Detect which cell encompasses the target text, then output its (x, y) center coordinate. 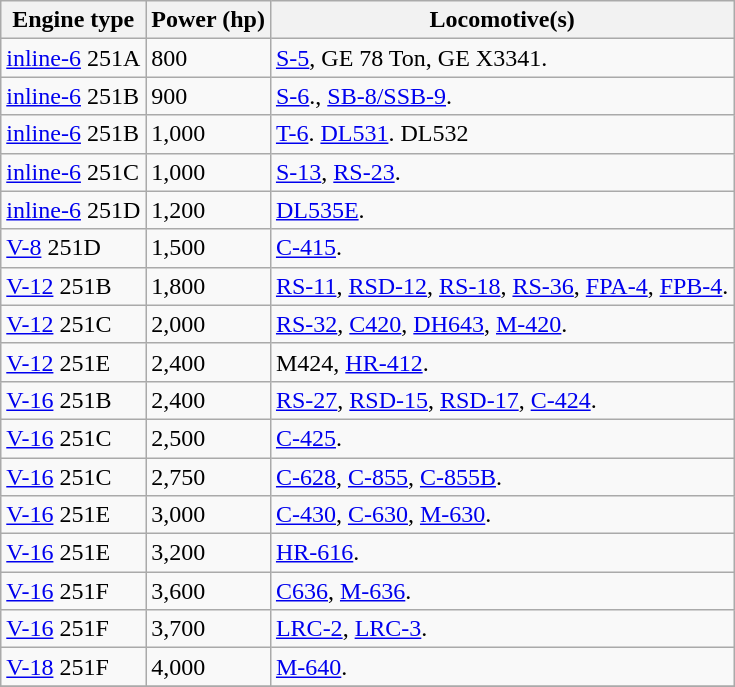
1,800 (208, 286)
DL535E. (502, 210)
inline-6 251D (74, 210)
inline-6 251C (74, 172)
V-16 251B (74, 400)
M-640. (502, 667)
RS-32, C420, DH643, M-420. (502, 324)
V-8 251D (74, 248)
C-415. (502, 248)
2,000 (208, 324)
Locomotive(s) (502, 20)
C-425. (502, 438)
Engine type (74, 20)
RS-11, RSD-12, RS-18, RS-36, FPA-4, FPB-4. (502, 286)
2,500 (208, 438)
Power (hp) (208, 20)
S-5, GE 78 Ton, GE X3341. (502, 58)
3,700 (208, 629)
V-12 251C (74, 324)
V-12 251E (74, 362)
LRC-2, LRC-3. (502, 629)
S-6., SB-8/SSB-9. (502, 96)
4,000 (208, 667)
V-12 251B (74, 286)
1,500 (208, 248)
800 (208, 58)
T-6. DL531. DL532 (502, 134)
C-628, C-855, C-855B. (502, 477)
inline-6 251A (74, 58)
C636, M-636. (502, 591)
3,000 (208, 515)
M424, HR-412. (502, 362)
3,600 (208, 591)
V-18 251F (74, 667)
900 (208, 96)
2,750 (208, 477)
3,200 (208, 553)
S-13, RS-23. (502, 172)
1,200 (208, 210)
RS-27, RSD-15, RSD-17, C-424. (502, 400)
C-430, C-630, M-630. (502, 515)
HR-616. (502, 553)
